From the cell containing the given text, extract its center point as [X, Y] coordinate. 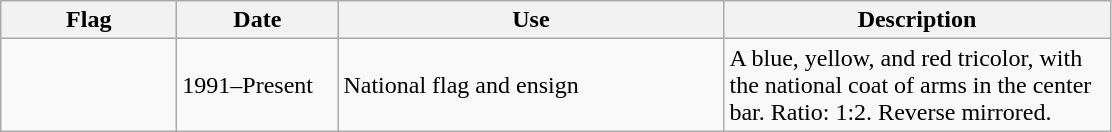
Use [531, 20]
National flag and ensign [531, 85]
1991–Present [258, 85]
Description [917, 20]
Flag [89, 20]
A blue, yellow, and red tricolor, with the national coat of arms in the center bar. Ratio: 1:2. Reverse mirrored. [917, 85]
Date [258, 20]
